Scan for the cell matching the given text and deliver its [X, Y] coordinate at center. 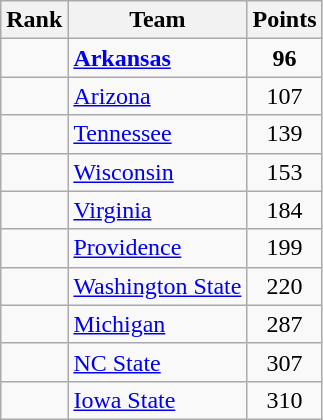
287 [284, 324]
Iowa State [158, 400]
Wisconsin [158, 172]
107 [284, 96]
Arizona [158, 96]
Arkansas [158, 58]
NC State [158, 362]
310 [284, 400]
Washington State [158, 286]
220 [284, 286]
153 [284, 172]
Virginia [158, 210]
Michigan [158, 324]
139 [284, 134]
307 [284, 362]
Team [158, 20]
96 [284, 58]
Points [284, 20]
199 [284, 248]
Rank [34, 20]
Tennessee [158, 134]
Providence [158, 248]
184 [284, 210]
